Scan for the cell matching the given text and deliver its [x, y] coordinate at center. 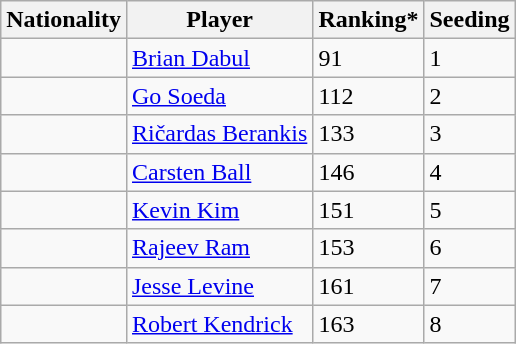
Rajeev Ram [219, 248]
Kevin Kim [219, 210]
4 [470, 172]
7 [470, 286]
146 [368, 172]
133 [368, 134]
5 [470, 210]
163 [368, 324]
3 [470, 134]
Ranking* [368, 20]
8 [470, 324]
Seeding [470, 20]
6 [470, 248]
Brian Dabul [219, 58]
1 [470, 58]
Nationality [64, 20]
Carsten Ball [219, 172]
151 [368, 210]
112 [368, 96]
2 [470, 96]
153 [368, 248]
Jesse Levine [219, 286]
Robert Kendrick [219, 324]
91 [368, 58]
Go Soeda [219, 96]
Player [219, 20]
161 [368, 286]
Ričardas Berankis [219, 134]
